Pinpoint the cell where the given text exists, returning its [X, Y] midpoint coordinate. 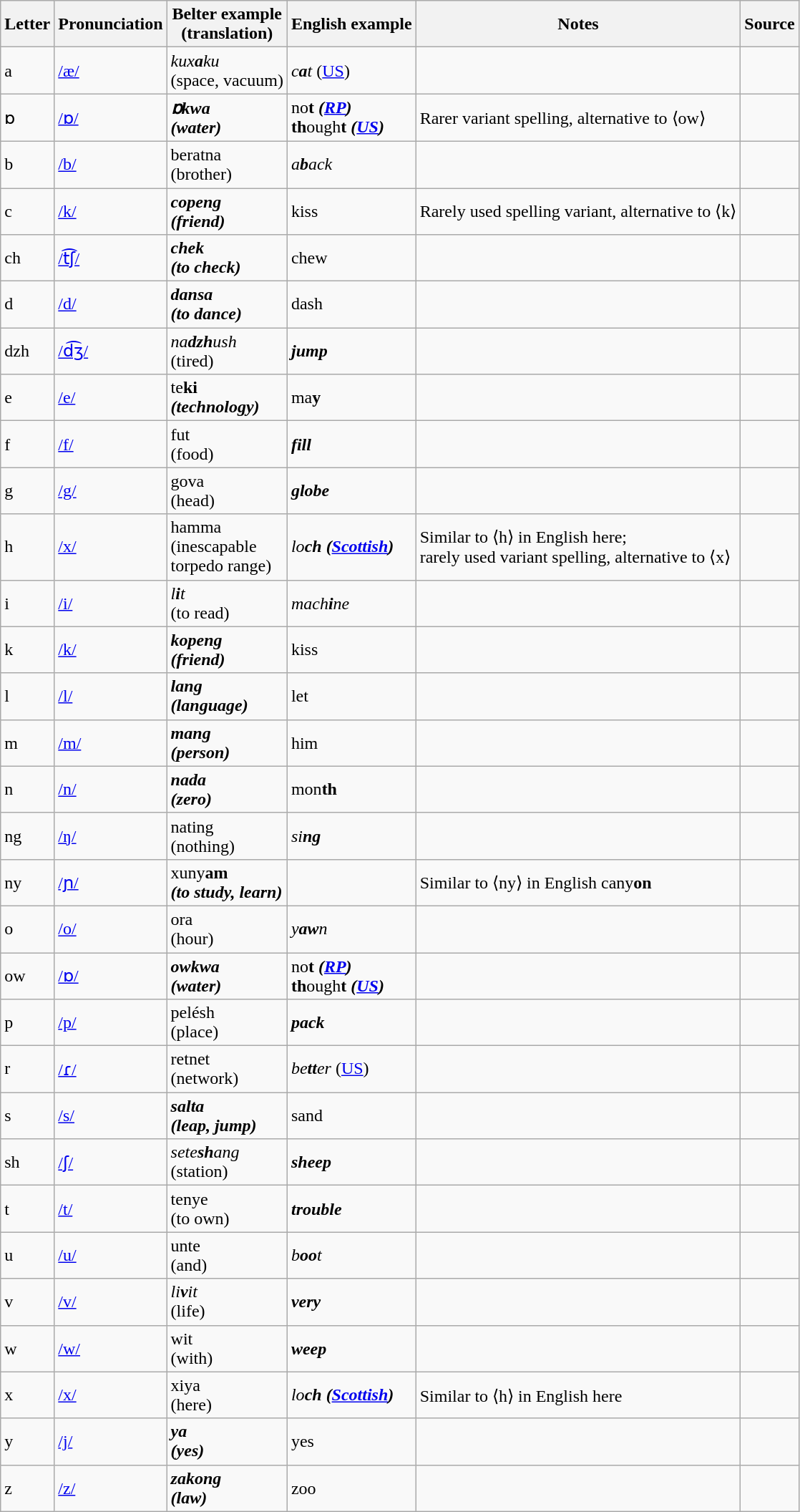
g [27, 491]
lit(to read) [227, 603]
ya(yes) [227, 1442]
/j/ [110, 1442]
b [27, 165]
chek(to check) [227, 258]
fut(food) [227, 444]
copeng(friend) [227, 210]
/ʃ/ [110, 1163]
x [27, 1395]
salta(leap, jump) [227, 1115]
s [27, 1115]
y [27, 1442]
chew [351, 258]
zoo [351, 1488]
f [27, 444]
xiya(here) [227, 1395]
v [27, 1302]
/t/ [110, 1208]
zakong(law) [227, 1488]
sheep [351, 1163]
c [27, 210]
ny [27, 882]
gova(head) [227, 491]
/ɲ/ [110, 882]
h [27, 547]
nating(nothing) [227, 836]
u [27, 1256]
machine [351, 603]
teki(technology) [227, 398]
m [27, 743]
e [27, 398]
z [27, 1488]
/z/ [110, 1488]
month [351, 789]
trouble [351, 1208]
sing [351, 836]
yes [351, 1442]
Rarely used spelling variant, alternative to ⟨k⟩ [578, 210]
/æ/ [110, 70]
dansa(to dance) [227, 305]
ow [27, 975]
/ɾ/ [110, 1070]
/e/ [110, 398]
Similar to ⟨h⟩ in English here [578, 1395]
/u/ [110, 1256]
livit(life) [227, 1302]
ɒ [27, 117]
aback [351, 165]
Belter example(translation) [227, 24]
pack [351, 1022]
ɒkwa(water) [227, 117]
fill [351, 444]
/o/ [110, 929]
owkwa(water) [227, 975]
Source [770, 24]
weep [351, 1349]
/t͡ʃ/ [110, 258]
wit(with) [227, 1349]
better (US) [351, 1070]
sh [27, 1163]
/ŋ/ [110, 836]
xunyam(to study, learn) [227, 882]
beratna(brother) [227, 165]
r [27, 1070]
kopeng(friend) [227, 650]
/d/ [110, 305]
Rarer variant spelling, alternative to ⟨ow⟩ [578, 117]
/v/ [110, 1302]
dash [351, 305]
l [27, 696]
very [351, 1302]
/p/ [110, 1022]
Letter [27, 24]
w [27, 1349]
t [27, 1208]
boot [351, 1256]
nadzhush(tired) [227, 351]
tenye(to own) [227, 1208]
cat (US) [351, 70]
Similar to ⟨ny⟩ in English canyon [578, 882]
sand [351, 1115]
hamma(inescapabletorpedo range) [227, 547]
may [351, 398]
Notes [578, 24]
nada(zero) [227, 789]
seteshang(station) [227, 1163]
k [27, 650]
pelésh(place) [227, 1022]
/w/ [110, 1349]
unte(and) [227, 1256]
Pronunciation [110, 24]
kuxaku(space, vacuum) [227, 70]
o [27, 929]
/b/ [110, 165]
n [27, 789]
lang(language) [227, 696]
globe [351, 491]
him [351, 743]
/n/ [110, 789]
/s/ [110, 1115]
d [27, 305]
a [27, 70]
/f/ [110, 444]
p [27, 1022]
i [27, 603]
let [351, 696]
ora(hour) [227, 929]
ng [27, 836]
yawn [351, 929]
/d͡ʒ/ [110, 351]
dzh [27, 351]
retnet(network) [227, 1070]
ch [27, 258]
jump [351, 351]
English example [351, 24]
Similar to ⟨h⟩ in English here;rarely used variant spelling, alternative to ⟨x⟩ [578, 547]
/l/ [110, 696]
mang(person) [227, 743]
/m/ [110, 743]
/i/ [110, 603]
/g/ [110, 491]
